From the cell containing the given text, extract its center point as (X, Y) coordinate. 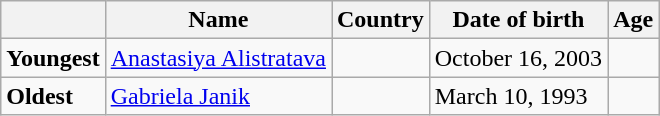
Name (218, 20)
Oldest (53, 96)
Gabriela Janik (218, 96)
Age (634, 20)
October 16, 2003 (518, 58)
Youngest (53, 58)
March 10, 1993 (518, 96)
Country (381, 20)
Date of birth (518, 20)
Anastasiya Alistratava (218, 58)
